Extract the (X, Y) coordinate from the center of the cell holding the provided text.  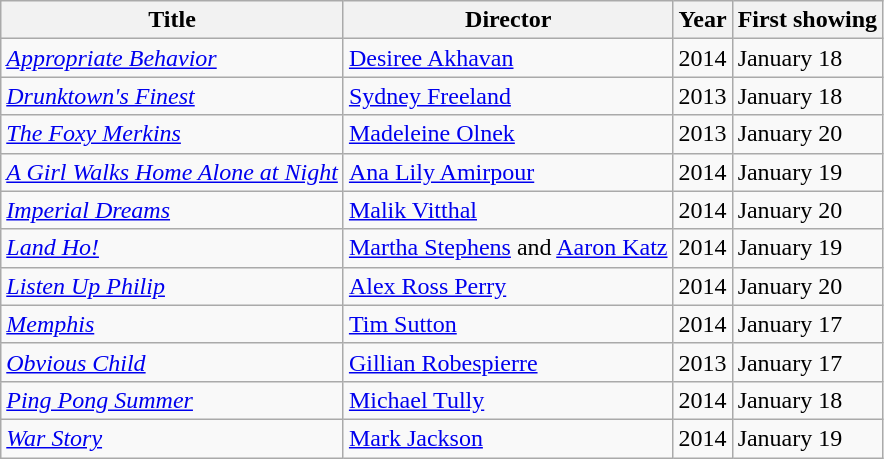
Malik Vitthal (508, 210)
Tim Sutton (508, 324)
Ana Lily Amirpour (508, 172)
Mark Jackson (508, 438)
Listen Up Philip (172, 286)
Alex Ross Perry (508, 286)
Memphis (172, 324)
Martha Stephens and Aaron Katz (508, 248)
Drunktown's Finest (172, 96)
The Foxy Merkins (172, 134)
Land Ho! (172, 248)
First showing (807, 20)
Obvious Child (172, 362)
A Girl Walks Home Alone at Night (172, 172)
War Story (172, 438)
Gillian Robespierre (508, 362)
Title (172, 20)
Sydney Freeland (508, 96)
Appropriate Behavior (172, 58)
Madeleine Olnek (508, 134)
Ping Pong Summer (172, 400)
Desiree Akhavan (508, 58)
Director (508, 20)
Michael Tully (508, 400)
Year (702, 20)
Imperial Dreams (172, 210)
